Pinpoint the cell where the given text exists, returning its [X, Y] midpoint coordinate. 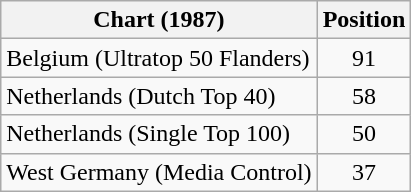
Chart (1987) [159, 20]
37 [364, 172]
50 [364, 134]
Belgium (Ultratop 50 Flanders) [159, 58]
91 [364, 58]
West Germany (Media Control) [159, 172]
58 [364, 96]
Position [364, 20]
Netherlands (Dutch Top 40) [159, 96]
Netherlands (Single Top 100) [159, 134]
